Search for the cell housing the specified text and yield its (x, y) center coordinate. 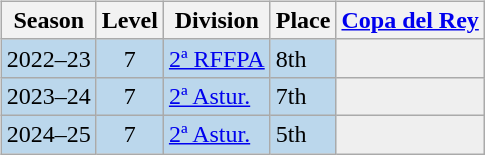
5th (303, 134)
Copa del Rey (410, 20)
Season (48, 20)
2023–24 (48, 96)
7th (303, 96)
2022–23 (48, 58)
8th (303, 58)
Division (216, 20)
Place (303, 20)
Level (130, 20)
2ª RFFPA (216, 58)
2024–25 (48, 134)
